Pinpoint the cell where the given text exists, returning its (x, y) midpoint coordinate. 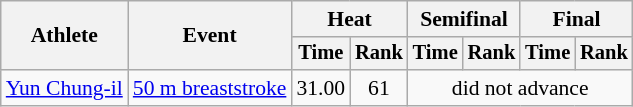
Heat (349, 19)
Yun Chung-il (64, 88)
50 m breaststroke (210, 88)
61 (379, 88)
Event (210, 36)
did not advance (520, 88)
Semifinal (464, 19)
Final (576, 19)
Athlete (64, 36)
31.00 (320, 88)
